From the cell containing the given text, extract its center point as [X, Y] coordinate. 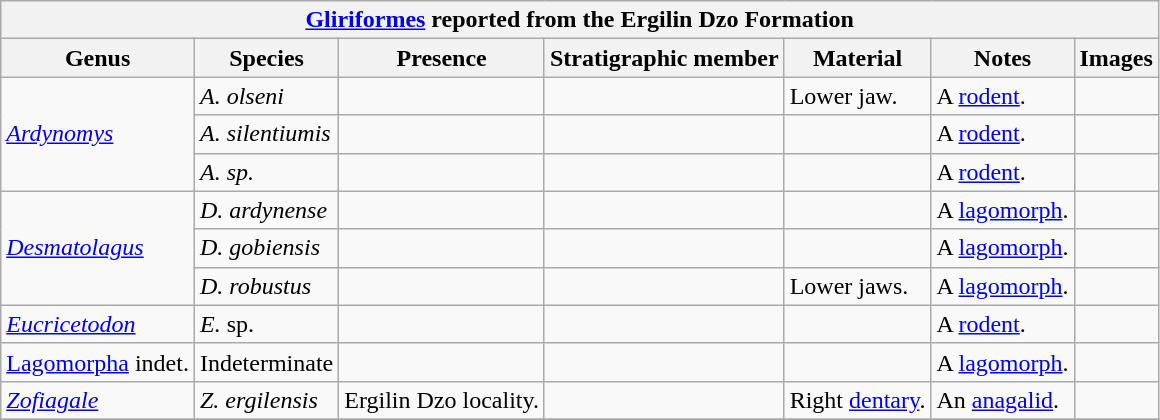
Images [1116, 58]
An anagalid. [1002, 400]
Ergilin Dzo locality. [442, 400]
Lower jaws. [858, 286]
A. silentiumis [266, 134]
D. robustus [266, 286]
Species [266, 58]
E. sp. [266, 324]
Right dentary. [858, 400]
Z. ergilensis [266, 400]
Stratigraphic member [664, 58]
Eucricetodon [98, 324]
Gliriformes reported from the Ergilin Dzo Formation [580, 20]
Material [858, 58]
Desmatolagus [98, 248]
Notes [1002, 58]
Lagomorpha indet. [98, 362]
D. ardynense [266, 210]
D. gobiensis [266, 248]
Presence [442, 58]
Indeterminate [266, 362]
Ardynomys [98, 134]
Zofiagale [98, 400]
Lower jaw. [858, 96]
Genus [98, 58]
A. sp. [266, 172]
A. olseni [266, 96]
